Determine the [X, Y] coordinate at the center of the cell enclosing the given text.  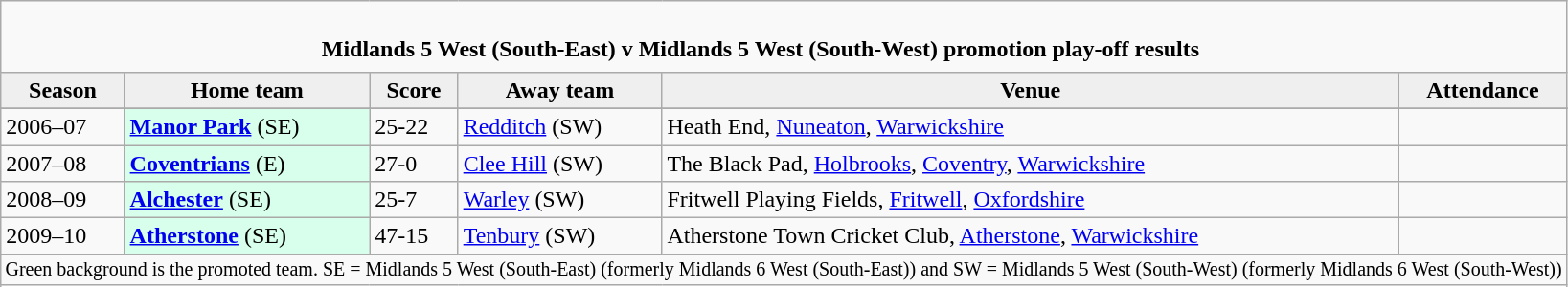
Manor Park (SE) [247, 126]
Away team [559, 90]
2006–07 [63, 126]
Warley (SW) [559, 200]
47-15 [414, 236]
2008–09 [63, 200]
Atherstone (SE) [247, 236]
Coventrians (E) [247, 164]
Alchester (SE) [247, 200]
Heath End, Nuneaton, Warwickshire [1031, 126]
Venue [1031, 90]
Fritwell Playing Fields, Fritwell, Oxfordshire [1031, 200]
2007–08 [63, 164]
Redditch (SW) [559, 126]
25-7 [414, 200]
Tenbury (SW) [559, 236]
Clee Hill (SW) [559, 164]
2009–10 [63, 236]
Home team [247, 90]
Atherstone Town Cricket Club, Atherstone, Warwickshire [1031, 236]
The Black Pad, Holbrooks, Coventry, Warwickshire [1031, 164]
Season [63, 90]
27-0 [414, 164]
Attendance [1483, 90]
Score [414, 90]
25-22 [414, 126]
